Provide the (X, Y) coordinate of the cell's center where the given text is located.  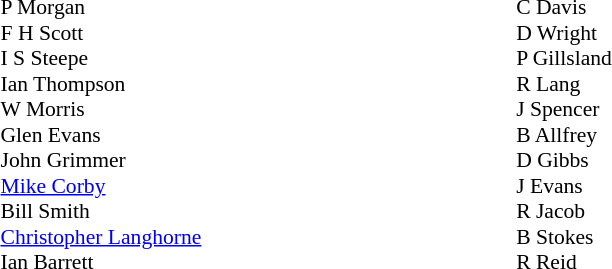
I S Steepe (100, 59)
Bill Smith (100, 211)
P Gillsland (564, 59)
Ian Thompson (100, 84)
D Wright (564, 33)
D Gibbs (564, 161)
B Allfrey (564, 135)
John Grimmer (100, 161)
W Morris (100, 109)
F H Scott (100, 33)
B Stokes (564, 237)
R Lang (564, 84)
J Spencer (564, 109)
Mike Corby (100, 186)
Glen Evans (100, 135)
R Jacob (564, 211)
J Evans (564, 186)
Christopher Langhorne (100, 237)
